For the text-containing cell, return its midpoint in (X, Y) coordinate format. 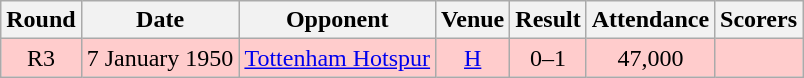
0–1 (548, 58)
Date (160, 20)
Scorers (759, 20)
R3 (41, 58)
7 January 1950 (160, 58)
Tottenham Hotspur (338, 58)
Round (41, 20)
H (473, 58)
Venue (473, 20)
47,000 (650, 58)
Attendance (650, 20)
Result (548, 20)
Opponent (338, 20)
